Output the [X, Y] coordinate of the center of the cell containing the given text.  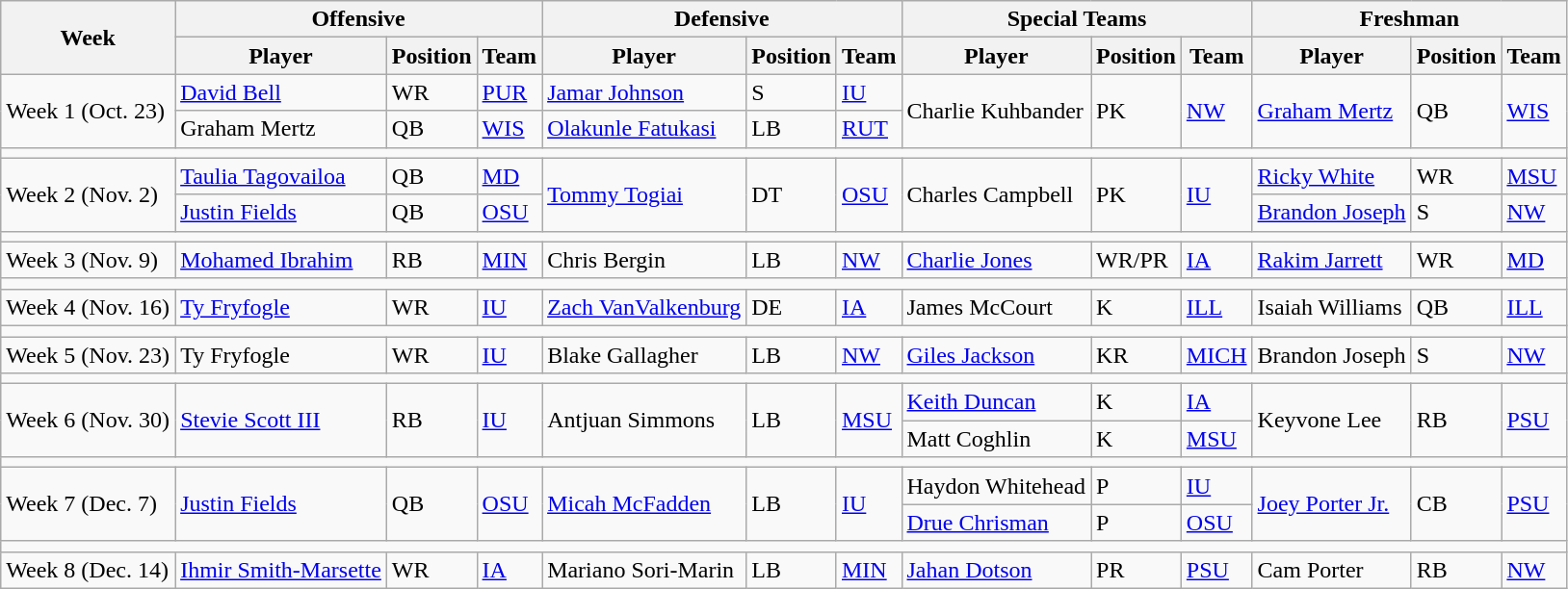
KR [1137, 355]
Ricky White [1331, 176]
Keyvone Lee [1331, 421]
Mariano Sori-Marin [644, 570]
Week 5 (Nov. 23) [89, 355]
Week 7 (Dec. 7) [89, 504]
DE [792, 307]
Cam Porter [1331, 570]
Zach VanValkenburg [644, 307]
PR [1137, 570]
Week 8 (Dec. 14) [89, 570]
Blake Gallagher [644, 355]
Jamar Johnson [644, 92]
James McCourt [996, 307]
Stevie Scott III [281, 421]
Week 3 (Nov. 9) [89, 260]
Taulia Tagovailoa [281, 176]
Ihmir Smith-Marsette [281, 570]
Keith Duncan [996, 402]
Drue Chrisman [996, 523]
CB [1456, 504]
Tommy Togiai [644, 194]
Charles Campbell [996, 194]
Charlie Kuhbander [996, 111]
WR/PR [1137, 260]
Matt Coghlin [996, 439]
Isaiah Williams [1331, 307]
Week 1 (Oct. 23) [89, 111]
Rakim Jarrett [1331, 260]
Special Teams [1077, 19]
Haydon Whitehead [996, 486]
David Bell [281, 92]
Mohamed Ibrahim [281, 260]
Antjuan Simmons [644, 421]
Joey Porter Jr. [1331, 504]
Week [89, 38]
PUR [510, 92]
Giles Jackson [996, 355]
MICH [1216, 355]
Micah McFadden [644, 504]
Defensive [722, 19]
Charlie Jones [996, 260]
Freshman [1409, 19]
Offensive [358, 19]
Week 4 (Nov. 16) [89, 307]
Week 6 (Nov. 30) [89, 421]
Jahan Dotson [996, 570]
RUT [869, 129]
Olakunle Fatukasi [644, 129]
DT [792, 194]
Chris Bergin [644, 260]
Week 2 (Nov. 2) [89, 194]
